Capture the cell that displays the provided text and extract its (X, Y) central coordinate. 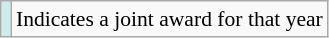
Indicates a joint award for that year (170, 19)
